Output the (x, y) coordinate of the center of the cell containing the given text.  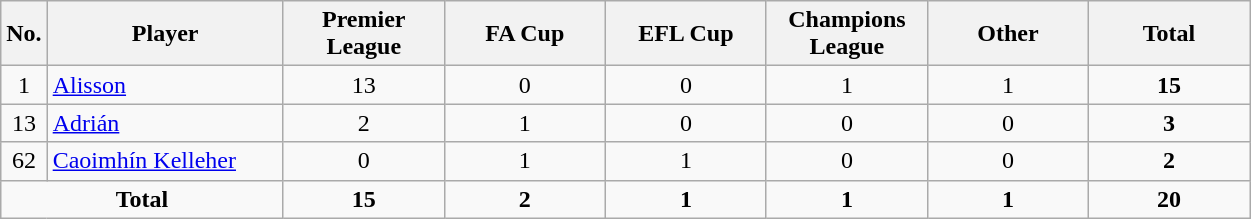
Other (1008, 34)
FA Cup (524, 34)
Player (165, 34)
3 (1170, 123)
Premier League (364, 34)
62 (24, 161)
EFL Cup (686, 34)
Adrián (165, 123)
Alisson (165, 85)
Champions League (846, 34)
Caoimhín Kelleher (165, 161)
20 (1170, 199)
No. (24, 34)
